Find where the given text appears and provide that cell's center as [x, y] coordinate. 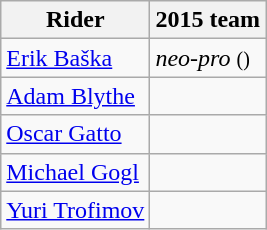
Oscar Gatto [76, 134]
Erik Baška [76, 58]
neo-pro () [208, 58]
Yuri Trofimov [76, 210]
Michael Gogl [76, 172]
Adam Blythe [76, 96]
Rider [76, 20]
2015 team [208, 20]
